Scan for the cell matching the given text and deliver its [X, Y] coordinate at center. 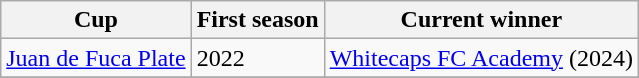
Juan de Fuca Plate [96, 58]
2022 [258, 58]
Cup [96, 20]
Whitecaps FC Academy (2024) [481, 58]
First season [258, 20]
Current winner [481, 20]
